Locate the cell with the specified text and output its [x, y] center coordinate. 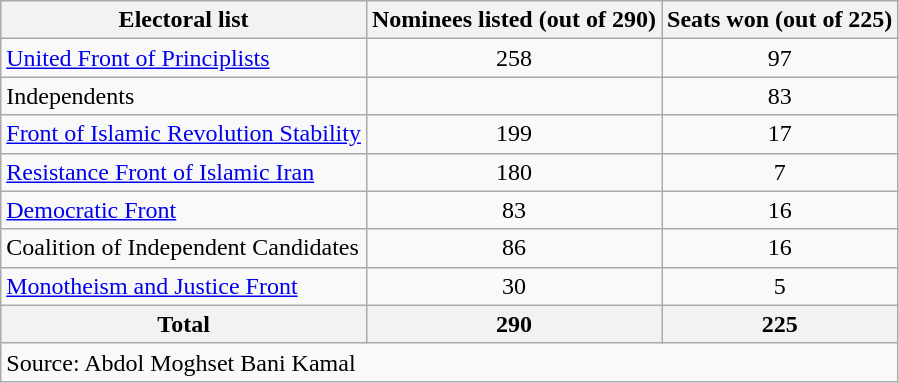
97 [780, 58]
Monotheism and Justice Front [184, 286]
7 [780, 172]
Front of Islamic Revolution Stability [184, 134]
United Front of Principlists [184, 58]
225 [780, 324]
Independents [184, 96]
199 [514, 134]
180 [514, 172]
Nominees listed (out of 290) [514, 20]
Electoral list [184, 20]
Democratic Front [184, 210]
Source: Abdol Moghset Bani Kamal [450, 362]
290 [514, 324]
Coalition of Independent Candidates [184, 248]
Seats won (out of 225) [780, 20]
258 [514, 58]
5 [780, 286]
30 [514, 286]
Total [184, 324]
86 [514, 248]
17 [780, 134]
Resistance Front of Islamic Iran [184, 172]
